Provide the (X, Y) coordinate of the cell's center where the given text is located.  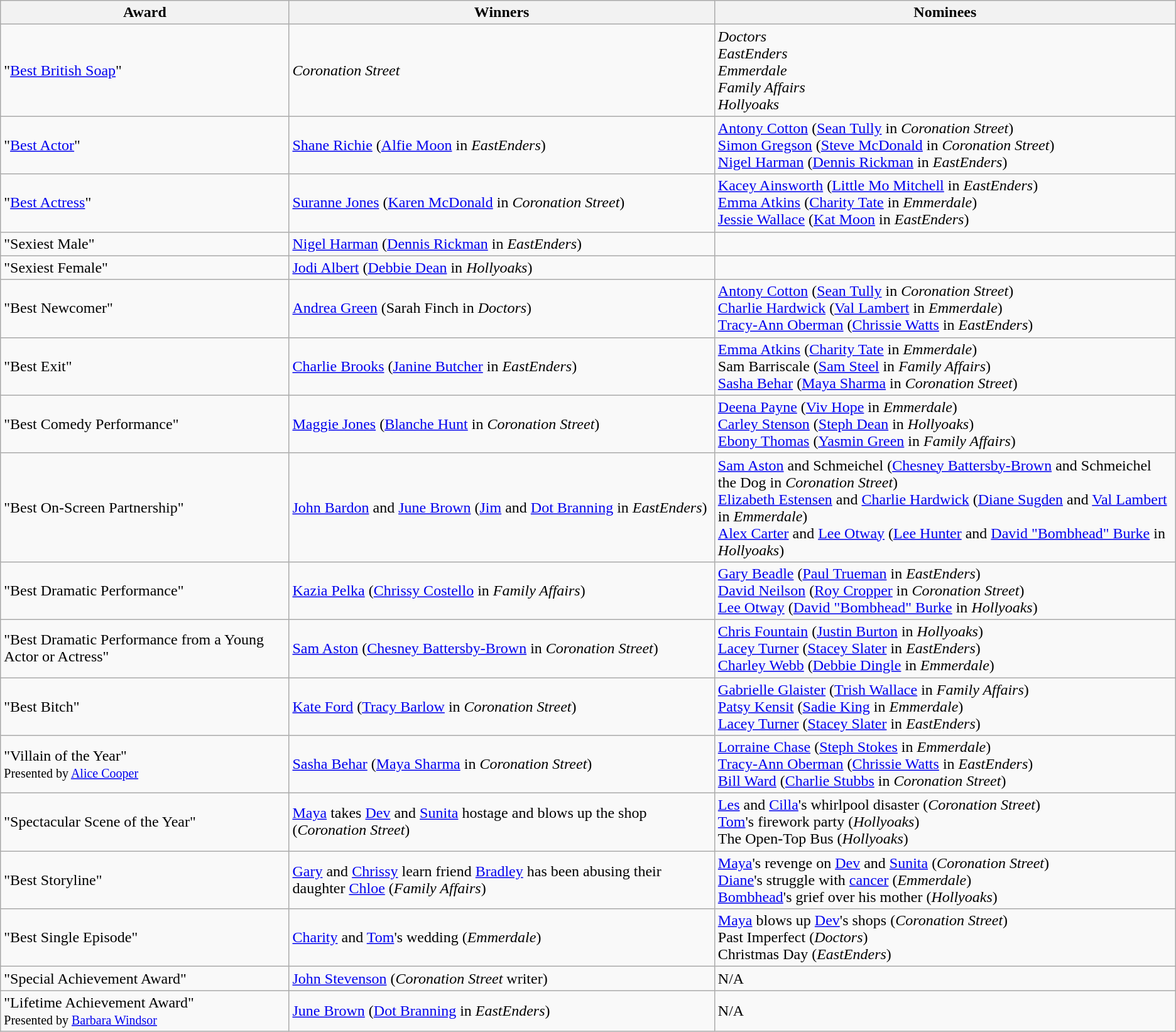
John Bardon and June Brown (Jim and Dot Branning in EastEnders) (501, 508)
Gary and Chrissy learn friend Bradley has been abusing their daughter Chloe (Family Affairs) (501, 880)
"Lifetime Achievement Award"Presented by Barbara Windsor (144, 1011)
Gary Beadle (Paul Trueman in EastEnders) David Neilson (Roy Cropper in Coronation Street) Lee Otway (David "Bombhead" Burke in Hollyoaks) (945, 590)
Antony Cotton (Sean Tully in Coronation Street) Charlie Hardwick (Val Lambert in Emmerdale) Tracy-Ann Oberman (Chrissie Watts in EastEnders) (945, 308)
Shane Richie (Alfie Moon in EastEnders) (501, 145)
Kacey Ainsworth (Little Mo Mitchell in EastEnders) Emma Atkins (Charity Tate in Emmerdale) Jessie Wallace (Kat Moon in EastEnders) (945, 203)
"Special Achievement Award" (144, 979)
"Best Actress" (144, 203)
Maya's revenge on Dev and Sunita (Coronation Street) Diane's struggle with cancer (Emmerdale) Bombhead's grief over his mother (Hollyoaks) (945, 880)
Nominees (945, 13)
Emma Atkins (Charity Tate in Emmerdale) Sam Barriscale (Sam Steel in Family Affairs) Sasha Behar (Maya Sharma in Coronation Street) (945, 366)
Chris Fountain (Justin Burton in Hollyoaks) Lacey Turner (Stacey Slater in EastEnders) Charley Webb (Debbie Dingle in Emmerdale) (945, 648)
Deena Payne (Viv Hope in Emmerdale) Carley Stenson (Steph Dean in Hollyoaks) Ebony Thomas (Yasmin Green in Family Affairs) (945, 424)
"Best Newcomer" (144, 308)
Les and Cilla's whirlpool disaster (Coronation Street) Tom's firework party (Hollyoaks) The Open-Top Bus (Hollyoaks) (945, 822)
Doctors EastEnders Emmerdale Family Affairs Hollyoaks (945, 70)
Charity and Tom's wedding (Emmerdale) (501, 938)
"Best British Soap" (144, 70)
"Best On-Screen Partnership" (144, 508)
"Best Dramatic Performance" (144, 590)
Charlie Brooks (Janine Butcher in EastEnders) (501, 366)
Lorraine Chase (Steph Stokes in Emmerdale) Tracy-Ann Oberman (Chrissie Watts in EastEnders) Bill Ward (Charlie Stubbs in Coronation Street) (945, 764)
"Best Exit" (144, 366)
Winners (501, 13)
"Best Dramatic Performance from a Young Actor or Actress" (144, 648)
Award (144, 13)
"Villain of the Year"Presented by Alice Cooper (144, 764)
"Sexiest Male" (144, 244)
"Best Actor" (144, 145)
Nigel Harman (Dennis Rickman in EastEnders) (501, 244)
Jodi Albert (Debbie Dean in Hollyoaks) (501, 268)
June Brown (Dot Branning in EastEnders) (501, 1011)
Andrea Green (Sarah Finch in Doctors) (501, 308)
Gabrielle Glaister (Trish Wallace in Family Affairs) Patsy Kensit (Sadie King in Emmerdale) Lacey Turner (Stacey Slater in EastEnders) (945, 706)
Kate Ford (Tracy Barlow in Coronation Street) (501, 706)
"Best Single Episode" (144, 938)
"Spectacular Scene of the Year" (144, 822)
Kazia Pelka (Chrissy Costello in Family Affairs) (501, 590)
Maya takes Dev and Sunita hostage and blows up the shop (Coronation Street) (501, 822)
Sasha Behar (Maya Sharma in Coronation Street) (501, 764)
Sam Aston (Chesney Battersby-Brown in Coronation Street) (501, 648)
Maya blows up Dev's shops (Coronation Street) Past Imperfect (Doctors) Christmas Day (EastEnders) (945, 938)
"Best Storyline" (144, 880)
"Sexiest Female" (144, 268)
Suranne Jones (Karen McDonald in Coronation Street) (501, 203)
"Best Comedy Performance" (144, 424)
Coronation Street (501, 70)
"Best Bitch" (144, 706)
Antony Cotton (Sean Tully in Coronation Street) Simon Gregson (Steve McDonald in Coronation Street) Nigel Harman (Dennis Rickman in EastEnders) (945, 145)
John Stevenson (Coronation Street writer) (501, 979)
Maggie Jones (Blanche Hunt in Coronation Street) (501, 424)
